Find where the given text appears and provide that cell's center as [X, Y] coordinate. 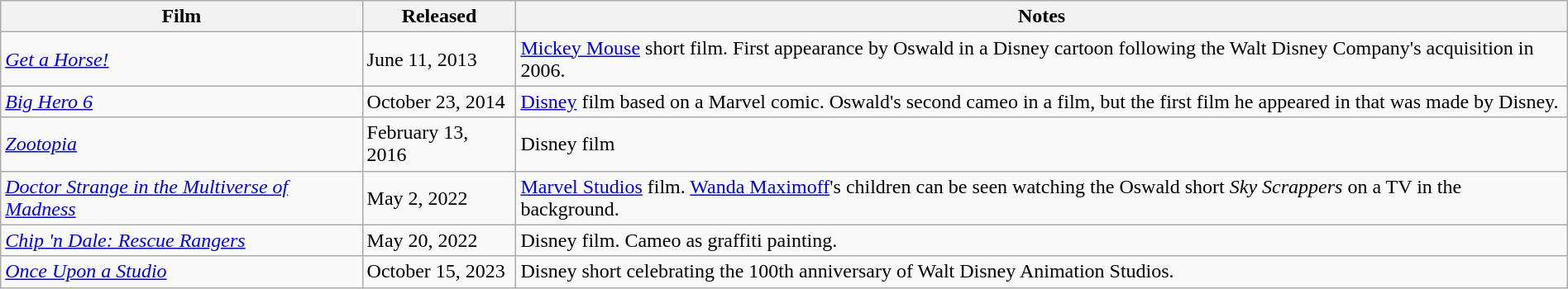
Released [439, 17]
Disney short celebrating the 100th anniversary of Walt Disney Animation Studios. [1042, 272]
Disney film based on a Marvel comic. Oswald's second cameo in a film, but the first film he appeared in that was made by Disney. [1042, 102]
Disney film [1042, 144]
February 13, 2016 [439, 144]
Mickey Mouse short film. First appearance by Oswald in a Disney cartoon following the Walt Disney Company's acquisition in 2006. [1042, 59]
October 23, 2014 [439, 102]
Doctor Strange in the Multiverse of Madness [182, 198]
Marvel Studios film. Wanda Maximoff's children can be seen watching the Oswald short Sky Scrappers on a TV in the background. [1042, 198]
Film [182, 17]
May 20, 2022 [439, 240]
June 11, 2013 [439, 59]
Chip 'n Dale: Rescue Rangers [182, 240]
October 15, 2023 [439, 272]
Once Upon a Studio [182, 272]
Get a Horse! [182, 59]
Zootopia [182, 144]
Notes [1042, 17]
May 2, 2022 [439, 198]
Disney film. Cameo as graffiti painting. [1042, 240]
Big Hero 6 [182, 102]
